Extract the (x, y) coordinate from the center of the cell holding the provided text.  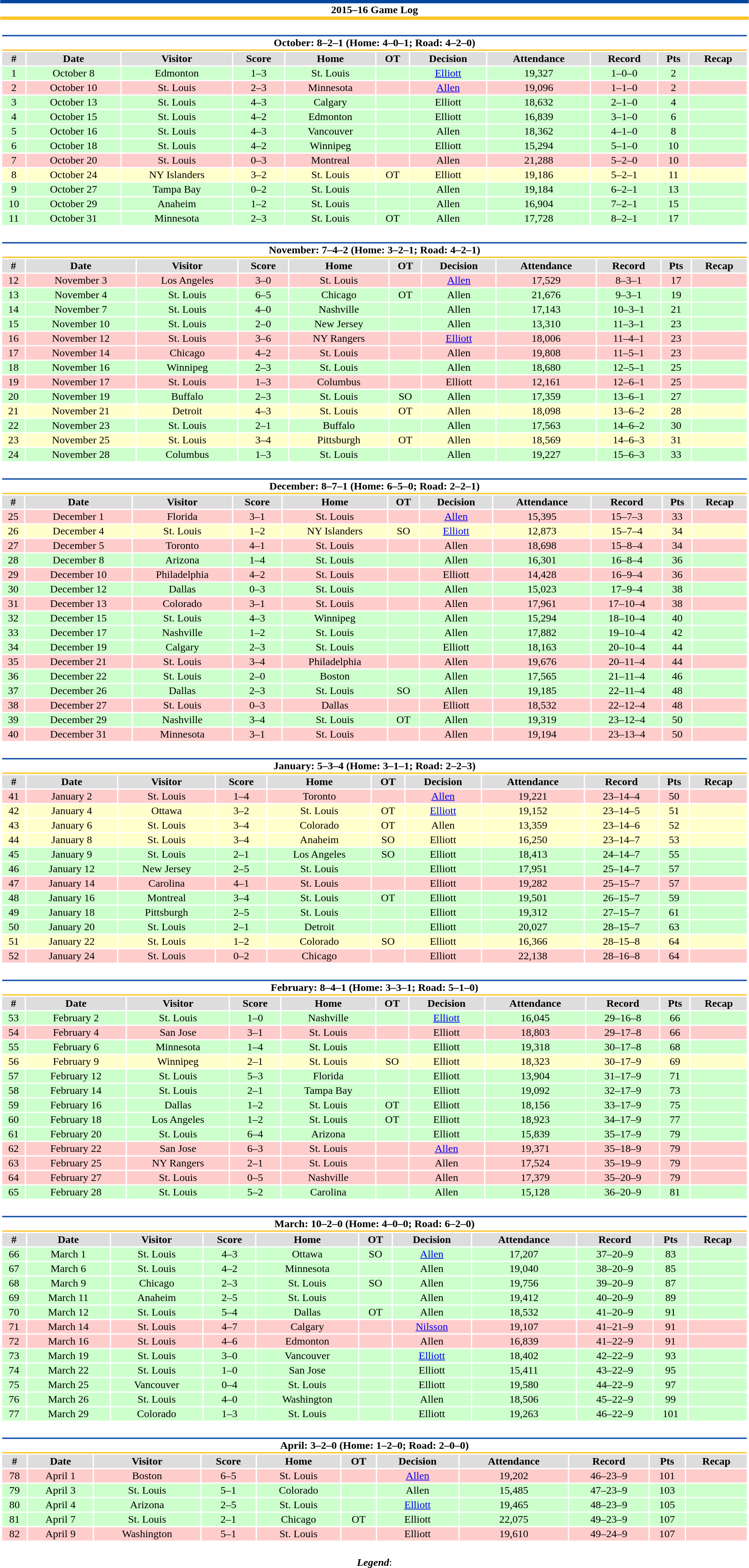
February 28 (76, 1192)
March 1 (68, 1254)
October 29 (73, 204)
February 4 (76, 1032)
18,803 (535, 1032)
19,194 (542, 734)
15–7–3 (627, 517)
December 26 (78, 691)
18,323 (535, 1061)
17,728 (539, 219)
1 (14, 73)
November 25 (81, 440)
17,379 (535, 1177)
January 9 (72, 855)
12,161 (546, 382)
November 7 (81, 309)
19,263 (524, 1414)
January 4 (72, 811)
42–22–9 (615, 1356)
21,288 (539, 161)
13,904 (535, 1076)
April: 3–2–0 (Home: 1–2–0; Road: 2–0–0) (374, 1445)
16–8–4 (627, 560)
25–15–7 (621, 884)
March 9 (68, 1283)
60 (13, 1119)
16,904 (539, 204)
October 16 (73, 132)
9 (14, 190)
30–17–9 (623, 1061)
32–17–9 (623, 1090)
14–6–3 (628, 440)
19,184 (539, 190)
23–13–4 (627, 734)
January 20 (72, 927)
19,040 (524, 1269)
December 13 (78, 604)
November 3 (81, 280)
4–7 (230, 1327)
19,580 (524, 1385)
5 (14, 132)
December 15 (78, 618)
December 21 (78, 662)
17,359 (546, 396)
January 24 (72, 956)
78 (14, 1476)
89 (671, 1298)
28–15–8 (621, 942)
December 27 (78, 705)
12,873 (542, 531)
12–5–1 (628, 367)
April 1 (61, 1476)
15,128 (535, 1192)
December 8 (78, 560)
15–7–4 (627, 531)
22–12–4 (627, 705)
33–17–9 (623, 1105)
20,027 (532, 927)
49–23–9 (609, 1520)
19,186 (539, 175)
January 22 (72, 942)
76 (14, 1399)
16 (13, 338)
49 (14, 913)
February: 8–4–1 (Home: 3–3–1; Road: 5–1–0) (374, 988)
17,143 (546, 309)
18,362 (539, 132)
17,882 (542, 633)
19,185 (542, 691)
80 (14, 1505)
5–4 (230, 1312)
39–20–9 (615, 1283)
December 17 (78, 633)
1–0–0 (624, 73)
28–16–8 (621, 956)
October 13 (73, 102)
29–16–8 (623, 1018)
23–12–4 (627, 720)
85 (671, 1269)
February 25 (76, 1163)
45 (14, 855)
December 1 (78, 517)
22–11–4 (627, 691)
24 (13, 454)
82 (14, 1534)
0–5 (255, 1177)
January 8 (72, 840)
November: 7–4–2 (Home: 3–2–1; Road: 4–2–1) (374, 250)
November 21 (81, 411)
18,006 (546, 338)
15,485 (514, 1491)
16,366 (532, 942)
18,569 (546, 440)
12 (13, 280)
40–20–9 (615, 1298)
65 (13, 1192)
April 4 (61, 1505)
18,163 (542, 647)
February 6 (76, 1047)
26 (13, 531)
October 15 (73, 117)
34–17–9 (623, 1119)
14,428 (542, 575)
November 19 (81, 396)
36–20–9 (623, 1192)
March 6 (68, 1269)
December 5 (78, 546)
16,045 (535, 1018)
48–23–9 (609, 1505)
14 (13, 309)
1–1–0 (624, 88)
10–3–1 (628, 309)
58 (13, 1090)
19,319 (542, 720)
17,563 (546, 425)
19,327 (539, 73)
19,221 (532, 797)
49–24–9 (609, 1534)
19,371 (535, 1148)
19,202 (514, 1476)
18–10–4 (627, 618)
March 14 (68, 1327)
2–1–0 (624, 102)
18,680 (546, 367)
December 29 (78, 720)
18,402 (524, 1356)
95 (671, 1370)
23–14–4 (621, 797)
39 (13, 720)
January 6 (72, 826)
October 27 (73, 190)
17–10–4 (627, 604)
18,698 (542, 546)
November 14 (81, 353)
17,565 (542, 676)
3–1–0 (624, 117)
11–3–1 (628, 324)
December 10 (78, 575)
February 2 (76, 1018)
22,138 (532, 956)
27–15–7 (621, 913)
April 7 (61, 1520)
83 (671, 1254)
19,465 (514, 1505)
April 3 (61, 1491)
28–15–7 (621, 927)
March 12 (68, 1312)
35–19–9 (623, 1163)
December 22 (78, 676)
16,250 (532, 840)
18,923 (535, 1119)
43 (14, 826)
30–17–8 (623, 1047)
October 10 (73, 88)
25–14–7 (621, 869)
January 2 (72, 797)
41–20–9 (615, 1312)
February 14 (76, 1090)
5–1–0 (624, 146)
November 23 (81, 425)
13,359 (532, 826)
April 9 (61, 1534)
December 19 (78, 647)
19–10–4 (627, 633)
October 24 (73, 175)
46–22–9 (615, 1414)
October 18 (73, 146)
35–17–9 (623, 1134)
19,092 (535, 1090)
March 11 (68, 1298)
February 27 (76, 1177)
41–21–9 (615, 1327)
35–20–9 (623, 1177)
November 10 (81, 324)
21,676 (546, 295)
Nilsson (432, 1327)
March 19 (68, 1356)
February 22 (76, 1148)
19,107 (524, 1327)
19,808 (546, 353)
19,610 (514, 1534)
13–6–2 (628, 411)
January 18 (72, 913)
11–5–1 (628, 353)
November 28 (81, 454)
March 22 (68, 1370)
6–4 (255, 1134)
44–22–9 (615, 1385)
47 (14, 884)
23–14–6 (621, 826)
24–14–7 (621, 855)
35–18–9 (623, 1148)
22,075 (514, 1520)
9–3–1 (628, 295)
2015–16 Game Log (374, 10)
November 4 (81, 295)
20 (13, 396)
105 (667, 1505)
October: 8–2–1 (Home: 4–0–1; Road: 4–2–0) (374, 43)
18,156 (535, 1105)
5–3 (255, 1076)
October 31 (73, 219)
December 31 (78, 734)
17,524 (535, 1163)
22 (13, 425)
December 4 (78, 531)
March 25 (68, 1385)
14–6–2 (628, 425)
43–22–9 (615, 1370)
November 12 (81, 338)
29 (13, 575)
16–9–4 (627, 575)
February 16 (76, 1105)
62 (13, 1148)
3 (14, 102)
23–14–5 (621, 811)
18,413 (532, 855)
16,301 (542, 560)
15,023 (542, 589)
99 (671, 1399)
19,096 (539, 88)
8–2–1 (624, 219)
74 (14, 1370)
March 16 (68, 1341)
45–22–9 (615, 1399)
19,756 (524, 1283)
19,152 (532, 811)
19,227 (546, 454)
February 9 (76, 1061)
3–6 (263, 338)
13,310 (546, 324)
56 (13, 1061)
February 18 (76, 1119)
4–6 (230, 1341)
18,506 (524, 1399)
47–23–9 (609, 1491)
19,282 (532, 884)
67 (14, 1269)
72 (14, 1341)
15–8–4 (627, 546)
20–11–4 (627, 662)
January 12 (72, 869)
13–6–1 (628, 396)
32 (13, 618)
December: 8–7–1 (Home: 6–5–0; Road: 2–2–1) (374, 486)
January: 5–3–4 (Home: 3–1–1; Road: 2–2–3) (374, 766)
0–4 (230, 1385)
103 (667, 1491)
70 (14, 1312)
38–20–9 (615, 1269)
8–3–1 (628, 280)
18 (13, 367)
18,632 (539, 102)
March: 10–2–0 (Home: 4–0–0; Road: 6–2–0) (374, 1224)
4–1–0 (624, 132)
15,411 (524, 1370)
November 16 (81, 367)
20–10–4 (627, 647)
41–22–9 (615, 1341)
January 14 (72, 884)
17,961 (542, 604)
18,098 (546, 411)
5–2 (255, 1192)
87 (671, 1283)
26–15–7 (621, 898)
7–2–1 (624, 204)
5–2–0 (624, 161)
11–4–1 (628, 338)
29–17–8 (623, 1032)
October 20 (73, 161)
March 26 (68, 1399)
37 (13, 691)
54 (13, 1032)
October 8 (73, 73)
12–6–1 (628, 382)
March 29 (68, 1414)
February 20 (76, 1134)
6–3 (255, 1148)
37–20–9 (615, 1254)
17,951 (532, 869)
21–11–4 (627, 676)
19,318 (535, 1047)
17–9–4 (627, 589)
7 (14, 161)
November 17 (81, 382)
January 16 (72, 898)
23–14–7 (621, 840)
6–2–1 (624, 190)
31–17–9 (623, 1076)
February 12 (76, 1076)
19,412 (524, 1298)
15–6–3 (628, 454)
19,312 (532, 913)
December 12 (78, 589)
97 (671, 1385)
93 (671, 1356)
17,529 (546, 280)
35 (13, 662)
15,395 (542, 517)
19,501 (532, 898)
46–23–9 (609, 1476)
5–2–1 (624, 175)
19,676 (542, 662)
41 (14, 797)
15,839 (535, 1134)
17,207 (524, 1254)
